Determine the [x, y] coordinate at the center of the cell enclosing the given text.  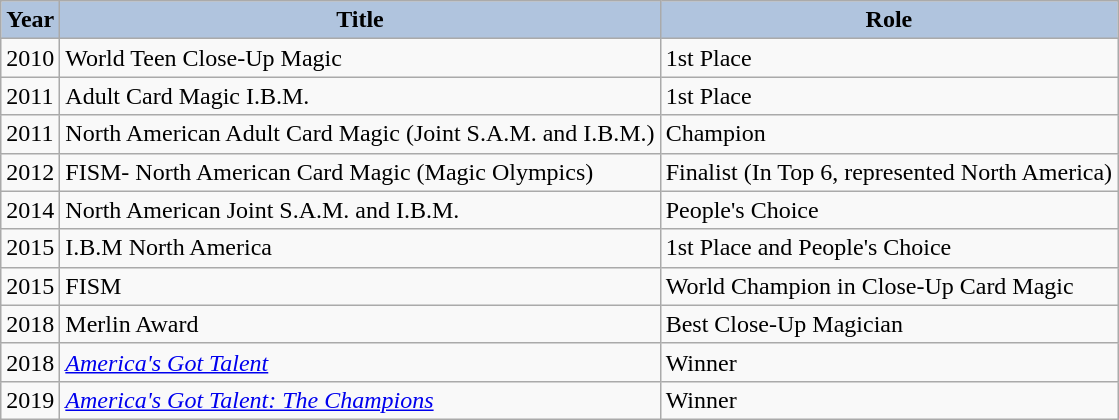
2014 [30, 210]
2019 [30, 400]
1st Place and People's Choice [889, 248]
Merlin Award [360, 324]
Role [889, 20]
FISM [360, 286]
FISM- North American Card Magic (Magic Olympics) [360, 172]
North American Joint S.A.M. and I.B.M. [360, 210]
Champion [889, 134]
2012 [30, 172]
Year [30, 20]
2010 [30, 58]
North American Adult Card Magic (Joint S.A.M. and I.B.M.) [360, 134]
Adult Card Magic I.B.M. [360, 96]
Title [360, 20]
I.B.M North America [360, 248]
America's Got Talent [360, 362]
People's Choice [889, 210]
World Champion in Close-Up Card Magic [889, 286]
Best Close-Up Magician [889, 324]
Finalist (In Top 6, represented North America) [889, 172]
World Teen Close-Up Magic [360, 58]
America's Got Talent: The Champions [360, 400]
